Determine the (x, y) coordinate at the center of the cell enclosing the given text.  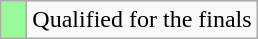
Qualified for the finals (142, 20)
